Find where the given text appears and provide that cell's center as [X, Y] coordinate. 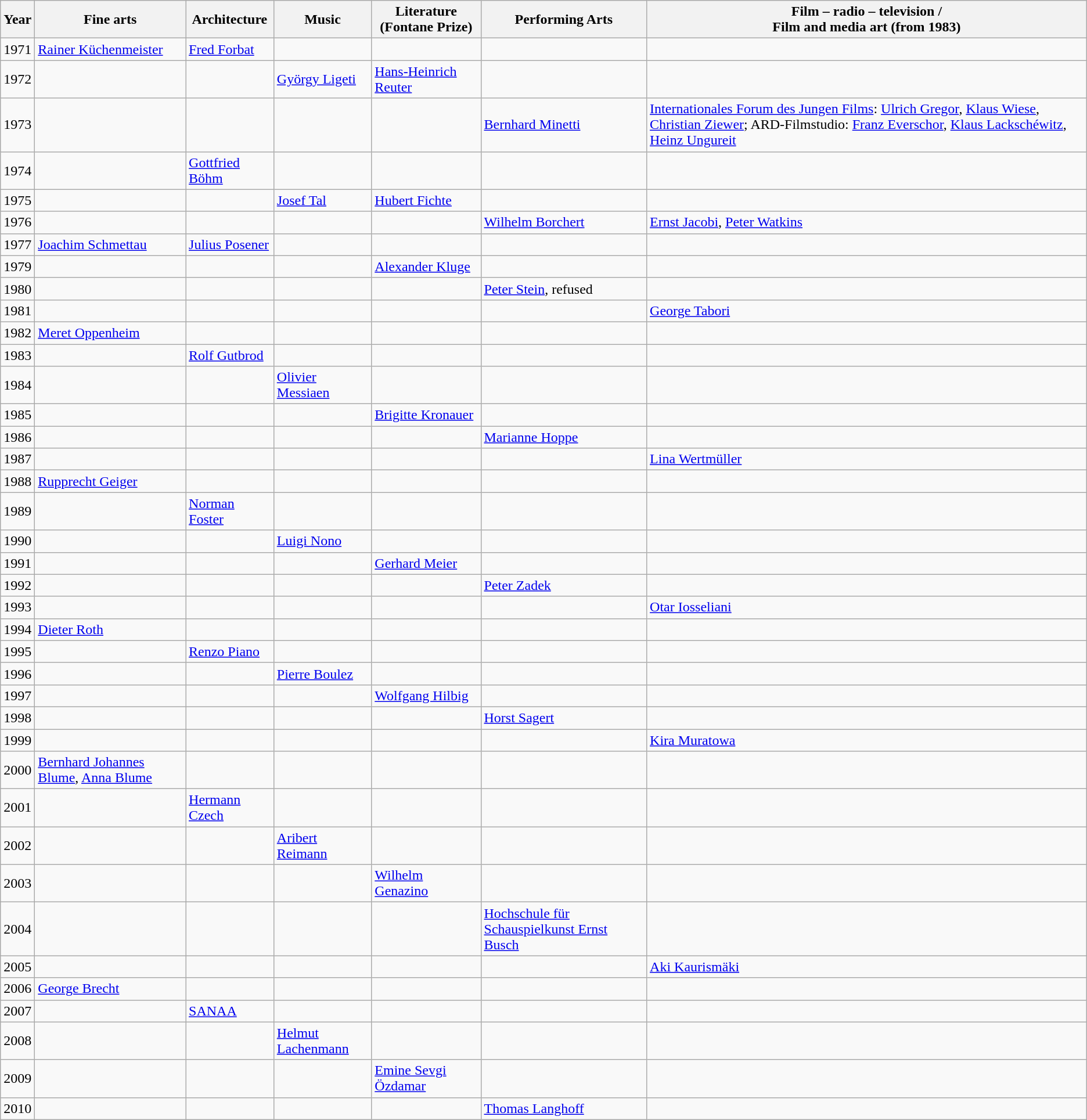
1981 [17, 311]
Wolfgang Hilbig [426, 696]
Bernhard Johannes Blume, Anna Blume [110, 770]
Pierre Boulez [322, 674]
Hans-Heinrich Reuter [426, 79]
1999 [17, 740]
2001 [17, 808]
Otar Iosseliani [867, 607]
Literature (Fontane Prize) [426, 20]
Joachim Schmettau [110, 244]
1993 [17, 607]
1989 [17, 511]
Fine arts [110, 20]
George Tabori [867, 311]
1994 [17, 629]
Emine Sevgi Özdamar [426, 1079]
Gottfried Böhm [230, 171]
1995 [17, 651]
Aribert Reimann [322, 845]
1979 [17, 267]
Renzo Piano [230, 651]
2008 [17, 1040]
Bernhard Minetti [564, 125]
Kira Muratowa [867, 740]
Architecture [230, 20]
Hermann Czech [230, 808]
Hubert Fichte [426, 200]
Luigi Nono [322, 541]
Alexander Kluge [426, 267]
Horst Sagert [564, 718]
1987 [17, 459]
Julius Posener [230, 244]
2005 [17, 967]
1982 [17, 333]
Rolf Gutbrod [230, 355]
Rainer Küchenmeister [110, 49]
Helmut Lachenmann [322, 1040]
Aki Kaurismäki [867, 967]
1996 [17, 674]
1980 [17, 289]
Fred Forbat [230, 49]
2010 [17, 1108]
1991 [17, 563]
1977 [17, 244]
Performing Arts [564, 20]
Peter Stein, refused [564, 289]
1997 [17, 696]
2009 [17, 1079]
George Brecht [110, 989]
2004 [17, 929]
Ernst Jacobi, Peter Watkins [867, 222]
Music [322, 20]
1990 [17, 541]
Film – radio – television / Film and media art (from 1983) [867, 20]
1972 [17, 79]
Hochschule für Schauspielkunst Ernst Busch [564, 929]
2002 [17, 845]
1992 [17, 585]
1975 [17, 200]
Peter Zadek [564, 585]
1971 [17, 49]
1976 [17, 222]
2000 [17, 770]
1988 [17, 481]
2006 [17, 989]
Wilhelm Genazino [426, 884]
Year [17, 20]
Josef Tal [322, 200]
György Ligeti [322, 79]
Thomas Langhoff [564, 1108]
Meret Oppenheim [110, 333]
1974 [17, 171]
SANAA [230, 1011]
Wilhelm Borchert [564, 222]
1983 [17, 355]
Norman Foster [230, 511]
Marianne Hoppe [564, 437]
Olivier Messiaen [322, 386]
1985 [17, 415]
Dieter Roth [110, 629]
2003 [17, 884]
1998 [17, 718]
Lina Wertmüller [867, 459]
Brigitte Kronauer [426, 415]
Gerhard Meier [426, 563]
1973 [17, 125]
Rupprecht Geiger [110, 481]
2007 [17, 1011]
1984 [17, 386]
1986 [17, 437]
